For the text-containing cell, return its midpoint in [x, y] coordinate format. 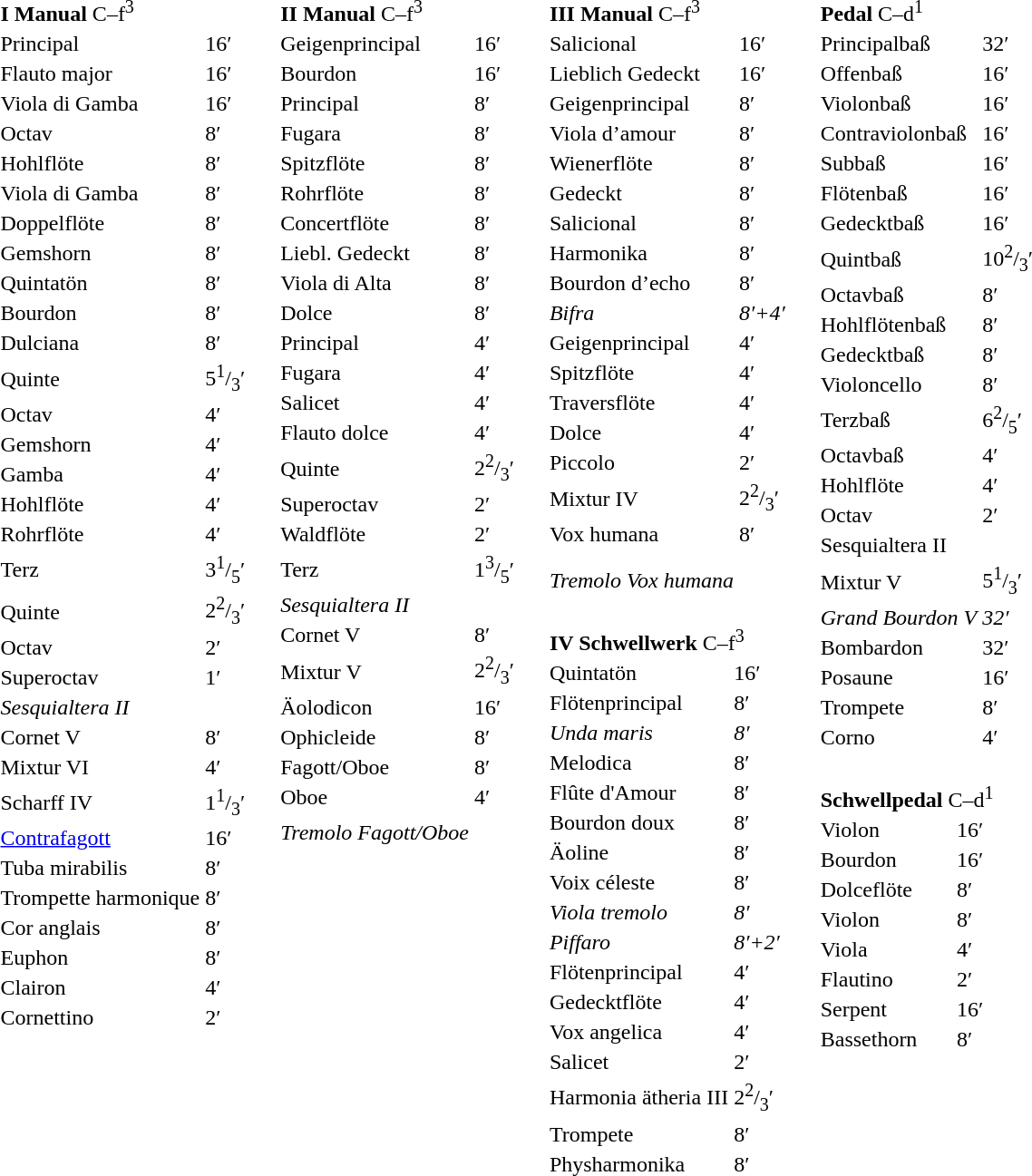
Offenbaß [898, 73]
Fagott/Oboe [375, 767]
Traversflöte [641, 403]
Subbaß [898, 163]
Harmonia ätheria III [638, 1099]
Quintatön [638, 674]
Piffaro [638, 943]
Principalbaß [898, 44]
Bassethorn [885, 1039]
Vox angelica [638, 1033]
Cornet V [375, 636]
51/3′ [225, 379]
Tremolo Vox humana [641, 580]
Bourdon doux [638, 823]
8′+4′ [763, 313]
Corno [898, 737]
Serpent [885, 1009]
Ophicleide [375, 737]
Terzbaß [898, 421]
Gedeckt [641, 193]
Wienerflöte [641, 163]
Äolodicon [375, 707]
Grand Bourdon V [898, 617]
Dolceflöte [885, 889]
Terz [375, 569]
Oboe [375, 797]
Schwellpedal C–d1 [907, 797]
Liebl. Gedeckt [375, 253]
Hohlflöte [898, 486]
Hohlflötenbaß [898, 325]
Quintbaß [898, 259]
Flautino [885, 979]
Quinte [375, 468]
Octav [898, 516]
Waldflöte [375, 534]
Flauto dolce [375, 432]
8′+2′ [757, 943]
Bombardon [898, 647]
11/3′ [225, 803]
Melodica [638, 763]
Viola d’amour [641, 133]
Violonbaß [898, 103]
Gedecktflöte [638, 1003]
Superoctav [375, 504]
31/5′ [225, 569]
Vox humana [641, 534]
IV Schwellwerk C–f3 [664, 640]
Unda maris [638, 734]
Mixtur IV [641, 499]
Viola [885, 949]
Äoline [638, 853]
Concertflöte [375, 223]
Harmonika [641, 253]
Viola di Alta [375, 283]
Flötenbaß [898, 193]
Voix céleste [638, 883]
Rohrflöte [375, 193]
Piccolo [641, 462]
Viola tremolo [638, 913]
Posaune [898, 677]
Contraviolonbaß [898, 133]
Bourdon d’echo [641, 283]
Violoncello [898, 384]
Lieblich Gedeckt [641, 73]
13/5′ [493, 569]
Bifra [641, 313]
1′ [225, 677]
Flûte d'Amour [638, 793]
Tremolo Fagott/Oboe [375, 832]
